Capture the cell that displays the provided text and extract its (X, Y) central coordinate. 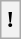
! (10, 20)
